Determine the [X, Y] coordinate at the center of the cell enclosing the given text.  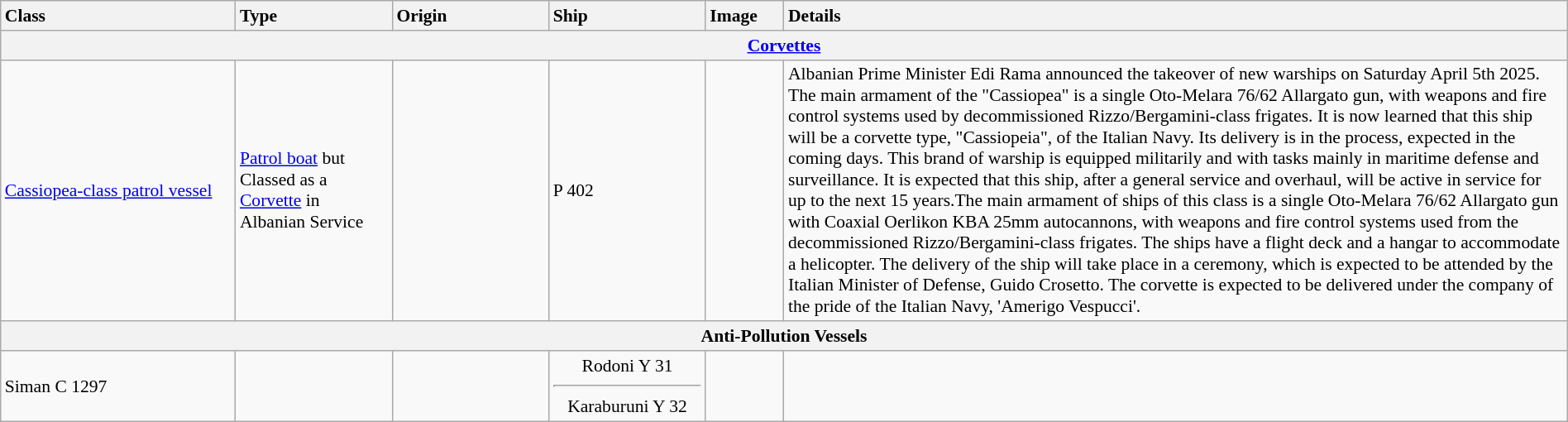
Image [744, 16]
Patrol boat but Classed as a Corvette in Albanian Service [314, 190]
Type [314, 16]
Ship [627, 16]
Class [118, 16]
P 402 [627, 190]
Rodoni Y 31 Karaburuni Y 32 [627, 386]
Details [1176, 16]
Corvettes [784, 45]
Origin [470, 16]
Siman C 1297 [118, 386]
Anti-Pollution Vessels [784, 336]
Cassiopea-class patrol vessel [118, 190]
